Extract the (X, Y) coordinate from the center of the cell holding the provided text.  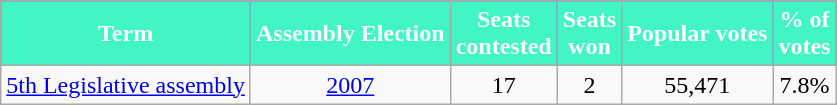
2 (589, 85)
7.8% (804, 85)
55,471 (698, 85)
2007 (350, 85)
Term (126, 34)
Assembly Election (350, 34)
Popular votes (698, 34)
5th Legislative assembly (126, 85)
17 (504, 85)
Seatswon (589, 34)
% of votes (804, 34)
Seatscontested (504, 34)
